For the text-containing cell, return its midpoint in [X, Y] coordinate format. 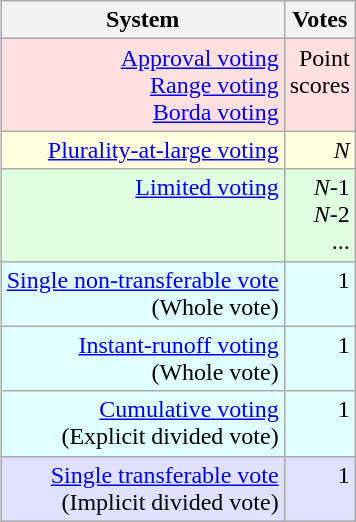
Single non-transferable vote(Whole vote) [142, 294]
Limited voting [142, 215]
Single transferable vote(Implicit divided vote) [142, 488]
Cumulative voting(Explicit divided vote) [142, 424]
Pointscores [320, 85]
System [142, 20]
N [320, 150]
Instant-runoff voting(Whole vote) [142, 358]
Plurality-at-large voting [142, 150]
N-1N-2... [320, 215]
Votes [320, 20]
Approval votingRange votingBorda voting [142, 85]
